Provide the (X, Y) coordinate of the cell's center where the given text is located.  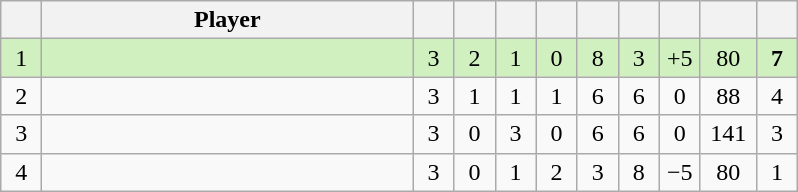
+5 (680, 58)
141 (728, 134)
7 (776, 58)
88 (728, 96)
Player (228, 20)
−5 (680, 172)
